Scan for the cell matching the given text and deliver its (x, y) coordinate at center. 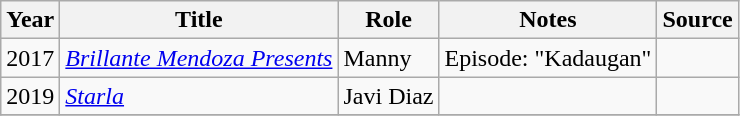
2017 (30, 58)
Brillante Mendoza Presents (199, 58)
2019 (30, 96)
Title (199, 20)
Starla (199, 96)
Episode: "Kadaugan" (548, 58)
Source (698, 20)
Role (388, 20)
Notes (548, 20)
Javi Diaz (388, 96)
Year (30, 20)
Manny (388, 58)
